Identify which cell holds the provided text, then report its (x, y) central coordinate. 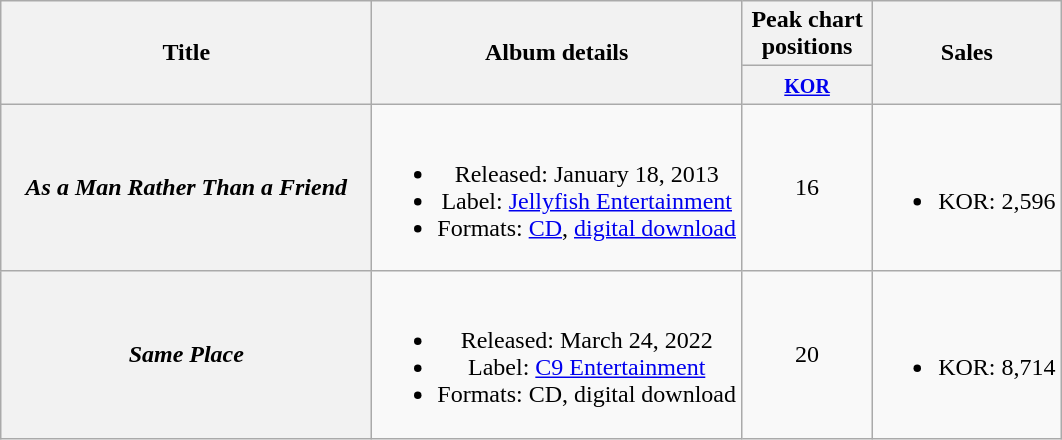
16 (808, 188)
Album details (557, 52)
As a Man Rather Than a Friend (186, 188)
KOR: 2,596 (967, 188)
KOR: 8,714 (967, 354)
20 (808, 354)
Title (186, 52)
Same Place (186, 354)
Released: March 24, 2022Label: C9 EntertainmentFormats: CD, digital download (557, 354)
KOR (808, 85)
Released: January 18, 2013Label: Jellyfish EntertainmentFormats: CD, digital download (557, 188)
Peak chart positions (808, 34)
Sales (967, 52)
